Scan for the cell matching the given text and deliver its [x, y] coordinate at center. 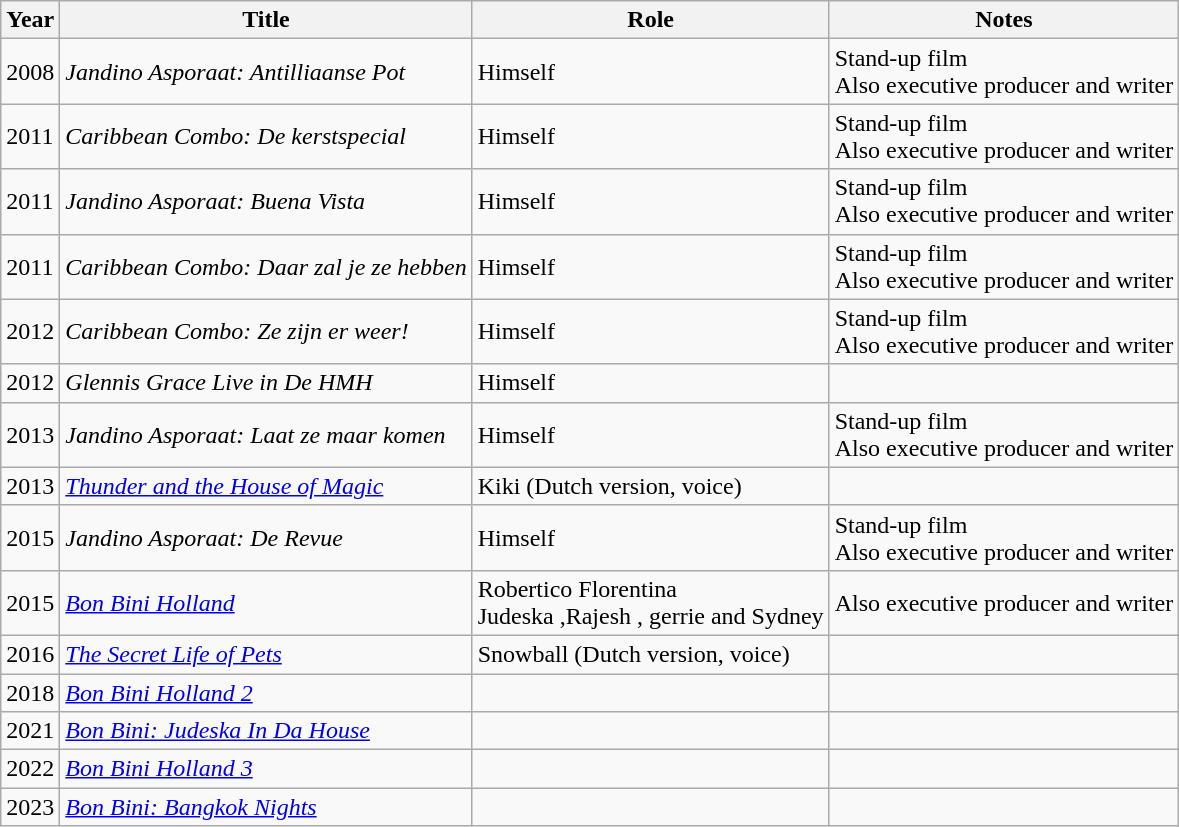
Jandino Asporaat: Buena Vista [266, 202]
Bon Bini Holland 2 [266, 693]
Title [266, 20]
Role [650, 20]
Also executive producer and writer [1004, 602]
2016 [30, 654]
Bon Bini Holland [266, 602]
Caribbean Combo: Daar zal je ze hebben [266, 266]
Jandino Asporaat: Antilliaanse Pot [266, 72]
Year [30, 20]
Caribbean Combo: De kerstspecial [266, 136]
Thunder and the House of Magic [266, 486]
Bon Bini: Bangkok Nights [266, 807]
Bon Bini: Judeska In Da House [266, 731]
Glennis Grace Live in De HMH [266, 383]
2023 [30, 807]
2018 [30, 693]
Jandino Asporaat: Laat ze maar komen [266, 434]
Bon Bini Holland 3 [266, 769]
Caribbean Combo: Ze zijn er weer! [266, 332]
The Secret Life of Pets [266, 654]
2021 [30, 731]
Notes [1004, 20]
Kiki (Dutch version, voice) [650, 486]
Jandino Asporaat: De Revue [266, 538]
Snowball (Dutch version, voice) [650, 654]
2022 [30, 769]
Robertico FlorentinaJudeska ,Rajesh , gerrie and Sydney [650, 602]
2008 [30, 72]
